Capture the cell that displays the provided text and extract its (x, y) central coordinate. 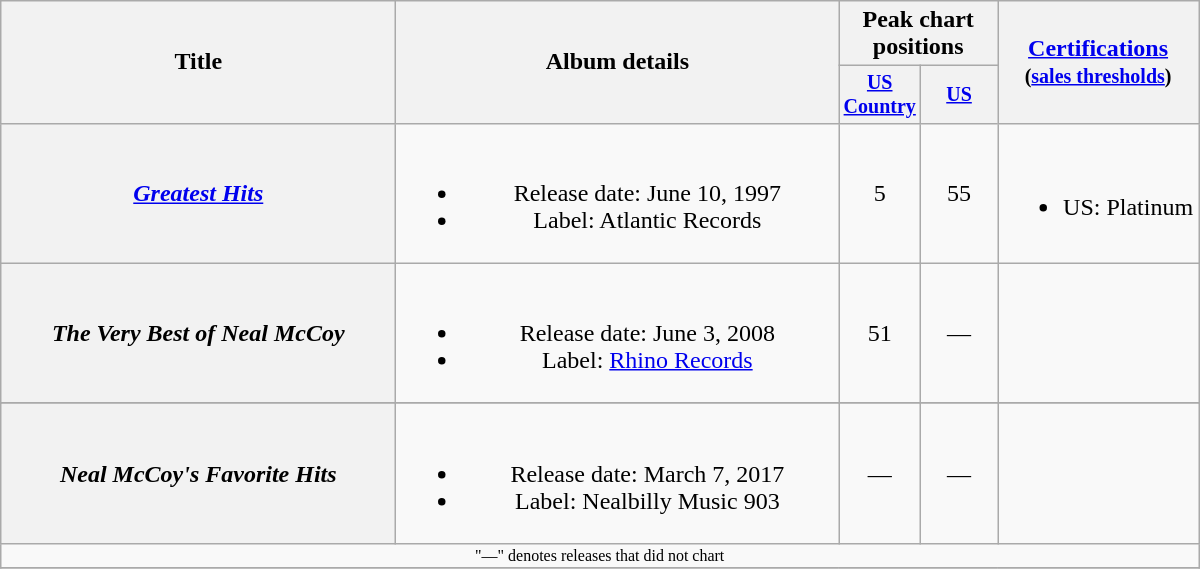
Release date: March 7, 2017Label: Nealbilly Music 903 (618, 473)
US: Platinum (1098, 193)
Neal McCoy's Favorite Hits (198, 473)
55 (960, 193)
Release date: June 3, 2008Label: Rhino Records (618, 333)
US (960, 94)
5 (880, 193)
Release date: June 10, 1997Label: Atlantic Records (618, 193)
Peak chartpositions (918, 34)
51 (880, 333)
"—" denotes releases that did not chart (600, 555)
Title (198, 62)
Album details (618, 62)
Certifications(sales thresholds) (1098, 62)
US Country (880, 94)
The Very Best of Neal McCoy (198, 333)
Greatest Hits (198, 193)
